Search for the cell housing the specified text and yield its (X, Y) center coordinate. 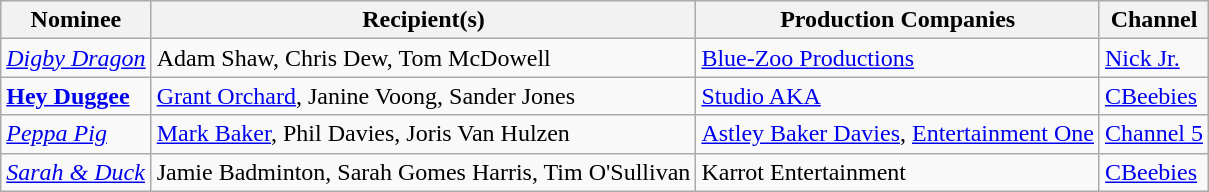
Nominee (76, 20)
Peppa Pig (76, 134)
Recipient(s) (424, 20)
Blue-Zoo Productions (898, 58)
Hey Duggee (76, 96)
Karrot Entertainment (898, 172)
Grant Orchard, Janine Voong, Sander Jones (424, 96)
Mark Baker, Phil Davies, Joris Van Hulzen (424, 134)
Channel (1154, 20)
Digby Dragon (76, 58)
Nick Jr. (1154, 58)
Astley Baker Davies, Entertainment One (898, 134)
Jamie Badminton, Sarah Gomes Harris, Tim O'Sullivan (424, 172)
Sarah & Duck (76, 172)
Production Companies (898, 20)
Studio AKA (898, 96)
Channel 5 (1154, 134)
Adam Shaw, Chris Dew, Tom McDowell (424, 58)
